Search for the cell housing the specified text and yield its [x, y] center coordinate. 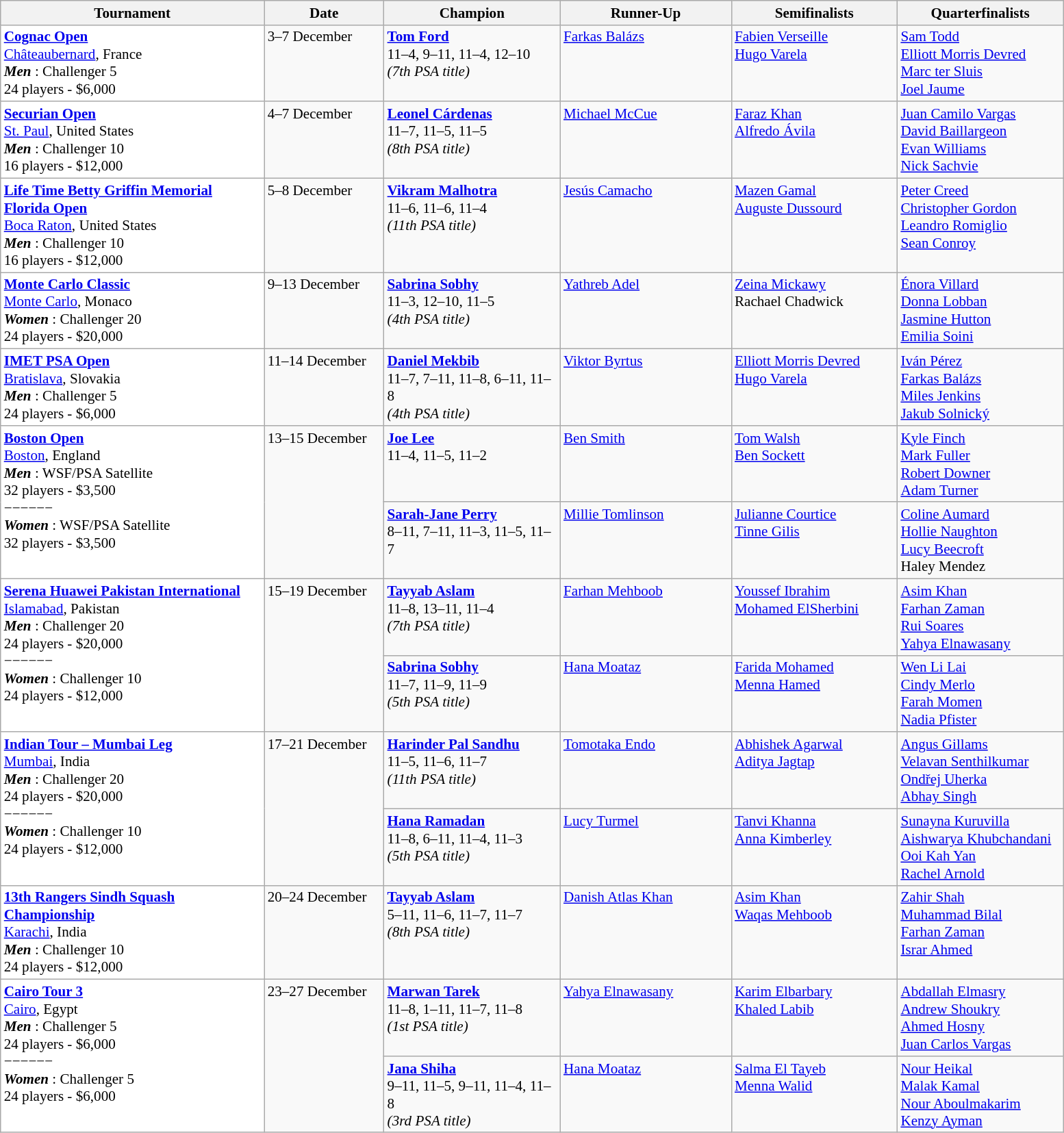
Julianne Courtice Tinne Gilis [814, 540]
Ben Smith [646, 463]
Zahir Shah Muhammad Bilal Farhan Zaman Israr Ahmed [980, 932]
Tournament [133, 12]
17–21 December [325, 809]
4–7 December [325, 140]
Elliott Morris Devred Hugo Varela [814, 387]
Iván Pérez Farkas Balázs Miles Jenkins Jakub Solnický [980, 387]
5–8 December [325, 225]
11–14 December [325, 387]
Sabrina Sobhy11–3, 12–10, 11–5(4th PSA title) [472, 311]
Sarah-Jane Perry8–11, 7–11, 11–3, 11–5, 11–7 [472, 540]
Sabrina Sobhy11–7, 11–9, 11–9(5th PSA title) [472, 693]
Danish Atlas Khan [646, 932]
Farhan Mehboob [646, 617]
15–19 December [325, 655]
Viktor Byrtus [646, 387]
Quarterfinalists [980, 12]
Vikram Malhotra11–6, 11–6, 11–4(11th PSA title) [472, 225]
Michael McCue [646, 140]
Énora Villard Donna Lobban Jasmine Hutton Emilia Soini [980, 311]
Marwan Tarek11–8, 1–11, 11–7, 11–8(1st PSA title) [472, 1018]
Jana Shiha9–11, 11–5, 9–11, 11–4, 11–8(3rd PSA title) [472, 1094]
Tomotaka Endo [646, 770]
Wen Li Lai Cindy Merlo Farah Momen Nadia Pfister [980, 693]
Champion [472, 12]
Abdallah Elmasry Andrew Shoukry Ahmed Hosny Juan Carlos Vargas [980, 1018]
Abhishek Agarwal Aditya Jagtap [814, 770]
Monte Carlo Classic Monte Carlo, Monaco Women : Challenger 2024 players - $20,000 [133, 311]
Coline Aumard Hollie Naughton Lucy Beecroft Haley Mendez [980, 540]
Yahya Elnawasany [646, 1018]
Kyle Finch Mark Fuller Robert Downer Adam Turner [980, 463]
Sunayna Kuruvilla Aishwarya Khubchandani Ooi Kah Yan Rachel Arnold [980, 847]
Tanvi Khanna Anna Kimberley [814, 847]
Daniel Mekbib11–7, 7–11, 11–8, 6–11, 11–8(4th PSA title) [472, 387]
Zeina Mickawy Rachael Chadwick [814, 311]
13–15 December [325, 502]
20–24 December [325, 932]
Asim Khan Waqas Mehboob [814, 932]
23–27 December [325, 1056]
Semifinalists [814, 12]
9–13 December [325, 311]
IMET PSA Open Bratislava, Slovakia Men : Challenger 524 players - $6,000 [133, 387]
Tom Ford11–4, 9–11, 11–4, 12–10(7th PSA title) [472, 63]
Jesús Camacho [646, 225]
Mazen Gamal Auguste Dussourd [814, 225]
Joe Lee11–4, 11–5, 11–2 [472, 463]
Sam Todd Elliott Morris Devred Marc ter Sluis Joel Jaume [980, 63]
Securian Open St. Paul, United States Men : Challenger 1016 players - $12,000 [133, 140]
Tom Walsh Ben Sockett [814, 463]
Cairo Tour 3 Cairo, Egypt Men : Challenger 524 players - $6,000−−−−−− Women : Challenger 524 players - $6,000 [133, 1056]
Yathreb Adel [646, 311]
Karim Elbarbary Khaled Labib [814, 1018]
Life Time Betty Griffin Memorial Florida Open Boca Raton, United States Men : Challenger 1016 players - $12,000 [133, 225]
Runner-Up [646, 12]
Farida Mohamed Menna Hamed [814, 693]
Peter Creed Christopher Gordon Leandro Romiglio Sean Conroy [980, 225]
13th Rangers Sindh Squash Championship Karachi, India Men : Challenger 1024 players - $12,000 [133, 932]
Lucy Turmel [646, 847]
Fabien Verseille Hugo Varela [814, 63]
Tayyab Aslam5–11, 11–6, 11–7, 11–7(8th PSA title) [472, 932]
Date [325, 12]
Indian Tour – Mumbai Leg Mumbai, India Men : Challenger 2024 players - $20,000−−−−−− Women : Challenger 1024 players - $12,000 [133, 809]
Boston Open Boston, England Men : WSF/PSA Satellite32 players - $3,500−−−−−− Women : WSF/PSA Satellite32 players - $3,500 [133, 502]
Farkas Balázs [646, 63]
Harinder Pal Sandhu11–5, 11–6, 11–7(11th PSA title) [472, 770]
Youssef Ibrahim Mohamed ElSherbini [814, 617]
Asim Khan Farhan Zaman Rui Soares Yahya Elnawasany [980, 617]
Serena Huawei Pakistan International Islamabad, Pakistan Men : Challenger 2024 players - $20,000−−−−−− Women : Challenger 1024 players - $12,000 [133, 655]
Hana Ramadan11–8, 6–11, 11–4, 11–3(5th PSA title) [472, 847]
Nour Heikal Malak Kamal Nour Aboulmakarim Kenzy Ayman [980, 1094]
Juan Camilo Vargas David Baillargeon Evan Williams Nick Sachvie [980, 140]
3–7 December [325, 63]
Tayyab Aslam11–8, 13–11, 11–4(7th PSA title) [472, 617]
Angus Gillams Velavan Senthilkumar Ondřej Uherka Abhay Singh [980, 770]
Leonel Cárdenas11–7, 11–5, 11–5(8th PSA title) [472, 140]
Millie Tomlinson [646, 540]
Cognac Open Châteaubernard, France Men : Challenger 524 players - $6,000 [133, 63]
Salma El Tayeb Menna Walid [814, 1094]
Faraz Khan Alfredo Ávila [814, 140]
